Determine the (X, Y) coordinate at the center of the cell enclosing the given text.  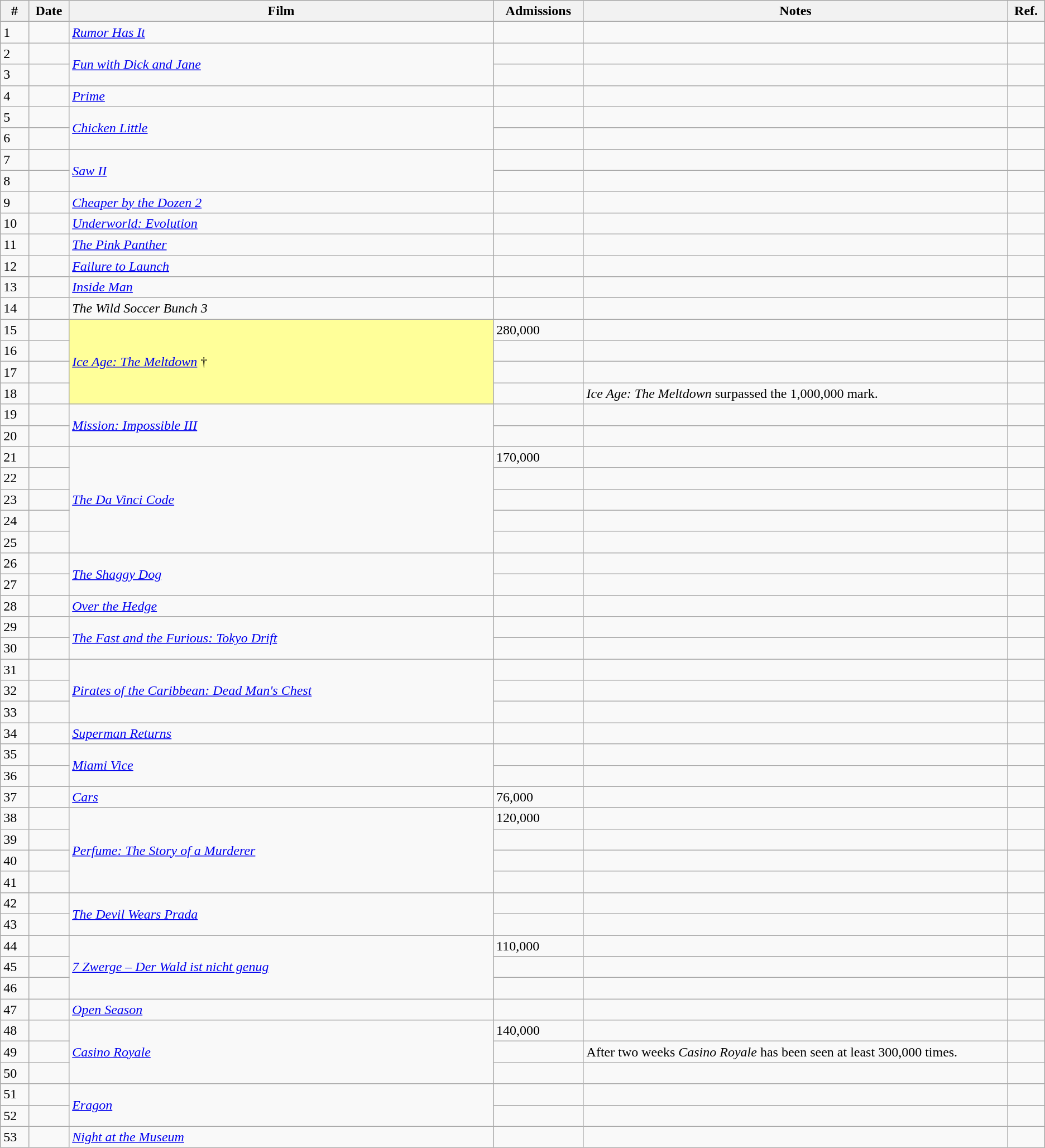
Mission: Impossible III (281, 425)
26 (15, 563)
The Shaggy Dog (281, 574)
Ice Age: The Meltdown † (281, 362)
20 (15, 436)
Perfume: The Story of a Murderer (281, 850)
27 (15, 584)
The Devil Wears Prada (281, 914)
6 (15, 138)
Inside Man (281, 287)
Cars (281, 797)
Casino Royale (281, 1052)
Miami Vice (281, 765)
22 (15, 478)
19 (15, 415)
Rumor Has It (281, 32)
34 (15, 733)
35 (15, 755)
9 (15, 202)
46 (15, 988)
110,000 (539, 946)
Pirates of the Caribbean: Dead Man's Chest (281, 691)
7 Zwerge – Der Wald ist nicht genug (281, 967)
28 (15, 606)
3 (15, 75)
24 (15, 521)
After two weeks Casino Royale has been seen at least 300,000 times. (795, 1052)
15 (15, 330)
The Wild Soccer Bunch 3 (281, 309)
76,000 (539, 797)
280,000 (539, 330)
4 (15, 96)
29 (15, 627)
48 (15, 1031)
2 (15, 54)
13 (15, 287)
The Fast and the Furious: Tokyo Drift (281, 638)
The Da Vinci Code (281, 499)
Ref. (1026, 11)
Notes (795, 11)
51 (15, 1094)
Date (49, 11)
170,000 (539, 457)
17 (15, 372)
Admissions (539, 11)
45 (15, 967)
# (15, 11)
16 (15, 351)
12 (15, 266)
14 (15, 309)
10 (15, 223)
Underworld: Evolution (281, 223)
18 (15, 393)
Ice Age: The Meltdown surpassed the 1,000,000 mark. (795, 393)
5 (15, 117)
41 (15, 882)
32 (15, 691)
140,000 (539, 1031)
Cheaper by the Dozen 2 (281, 202)
39 (15, 839)
8 (15, 181)
52 (15, 1116)
47 (15, 1010)
23 (15, 499)
7 (15, 160)
Fun with Dick and Jane (281, 64)
42 (15, 903)
30 (15, 649)
Chicken Little (281, 128)
38 (15, 818)
33 (15, 712)
36 (15, 776)
21 (15, 457)
25 (15, 542)
120,000 (539, 818)
Failure to Launch (281, 266)
53 (15, 1137)
31 (15, 670)
43 (15, 924)
Eragon (281, 1105)
Night at the Museum (281, 1137)
Open Season (281, 1010)
Superman Returns (281, 733)
Film (281, 11)
1 (15, 32)
49 (15, 1052)
Saw II (281, 170)
40 (15, 861)
37 (15, 797)
44 (15, 946)
Prime (281, 96)
50 (15, 1073)
11 (15, 244)
Over the Hedge (281, 606)
The Pink Panther (281, 244)
